Identify which cell holds the provided text, then report its (X, Y) central coordinate. 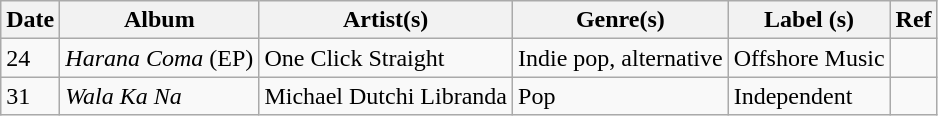
One Click Straight (386, 58)
Indie pop, alternative (621, 58)
Label (s) (809, 20)
Album (160, 20)
24 (30, 58)
Independent (809, 96)
Artist(s) (386, 20)
Wala Ka Na (160, 96)
Michael Dutchi Libranda (386, 96)
Offshore Music (809, 58)
Ref (914, 20)
Genre(s) (621, 20)
Harana Coma (EP) (160, 58)
31 (30, 96)
Date (30, 20)
Pop (621, 96)
